Return (X, Y) of the center of cell containing provided text 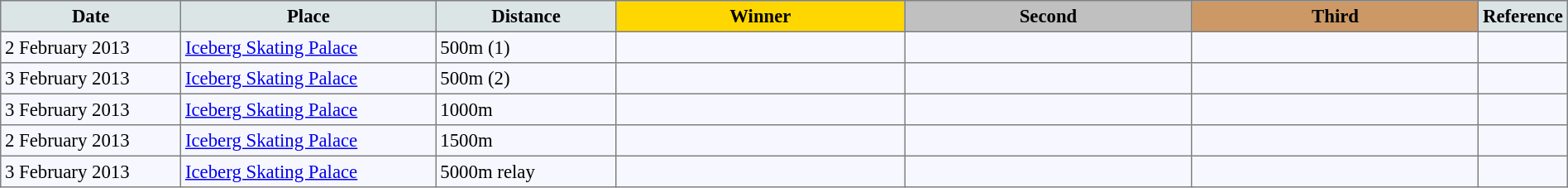
Winner (760, 17)
Date (91, 17)
500m (1) (526, 47)
5000m relay (526, 171)
1000m (526, 109)
Second (1049, 17)
Distance (526, 17)
Reference (1523, 17)
500m (2) (526, 79)
1500m (526, 141)
Third (1335, 17)
Place (308, 17)
